Return the (x, y) coordinate for the center point of the cell that contains the specified text.  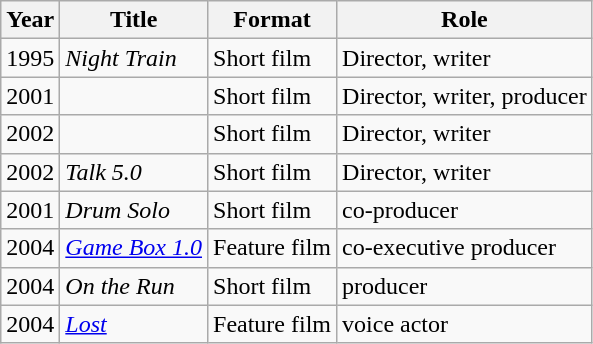
Format (272, 20)
On the Run (134, 286)
Lost (134, 324)
Talk 5.0 (134, 172)
Game Box 1.0 (134, 248)
Role (465, 20)
Night Train (134, 58)
co-executive producer (465, 248)
voice actor (465, 324)
Director, writer, producer (465, 96)
1995 (30, 58)
producer (465, 286)
Year (30, 20)
Title (134, 20)
co-producer (465, 210)
Drum Solo (134, 210)
